Find where the given text appears and provide that cell's center as (X, Y) coordinate. 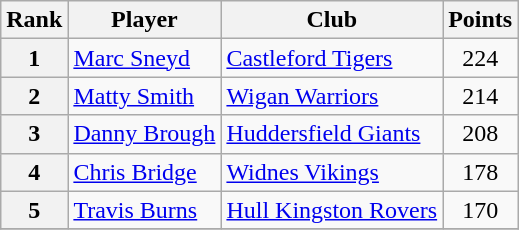
Danny Brough (144, 134)
2 (34, 96)
208 (480, 134)
Rank (34, 20)
Hull Kingston Rovers (332, 210)
Chris Bridge (144, 172)
170 (480, 210)
Player (144, 20)
178 (480, 172)
Marc Sneyd (144, 58)
Matty Smith (144, 96)
5 (34, 210)
3 (34, 134)
4 (34, 172)
Wigan Warriors (332, 96)
1 (34, 58)
Travis Burns (144, 210)
Huddersfield Giants (332, 134)
Castleford Tigers (332, 58)
214 (480, 96)
Widnes Vikings (332, 172)
Club (332, 20)
224 (480, 58)
Points (480, 20)
